Find where the given text appears and provide that cell's center as [X, Y] coordinate. 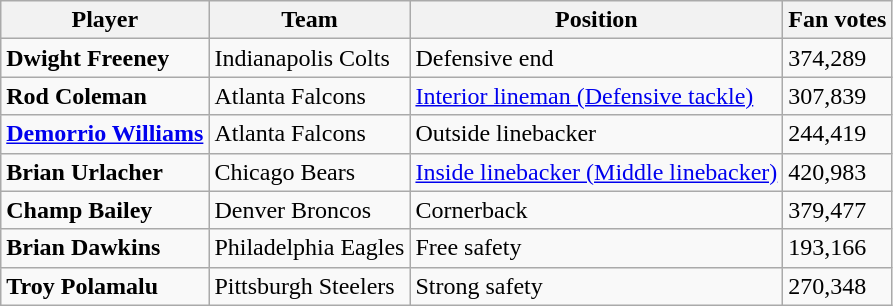
Chicago Bears [310, 172]
270,348 [838, 286]
307,839 [838, 96]
Free safety [596, 248]
420,983 [838, 172]
Rod Coleman [105, 96]
Fan votes [838, 20]
Dwight Freeney [105, 58]
Position [596, 20]
Denver Broncos [310, 210]
Champ Bailey [105, 210]
244,419 [838, 134]
Indianapolis Colts [310, 58]
Interior lineman (Defensive tackle) [596, 96]
Defensive end [596, 58]
Cornerback [596, 210]
Player [105, 20]
Philadelphia Eagles [310, 248]
Brian Urlacher [105, 172]
374,289 [838, 58]
Brian Dawkins [105, 248]
193,166 [838, 248]
Demorrio Williams [105, 134]
Team [310, 20]
Inside linebacker (Middle linebacker) [596, 172]
379,477 [838, 210]
Strong safety [596, 286]
Outside linebacker [596, 134]
Pittsburgh Steelers [310, 286]
Troy Polamalu [105, 286]
